Search for the cell housing the specified text and yield its [x, y] center coordinate. 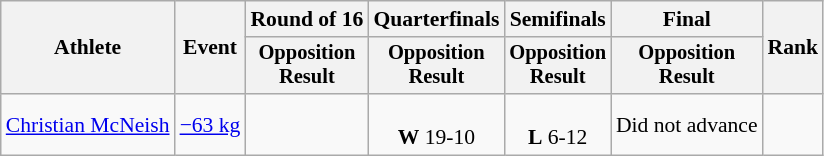
Christian McNeish [88, 124]
Semifinals [558, 19]
W 19-10 [436, 124]
Event [210, 48]
Round of 16 [306, 19]
Did not advance [687, 124]
Quarterfinals [436, 19]
L 6-12 [558, 124]
Final [687, 19]
−63 kg [210, 124]
Athlete [88, 48]
Rank [794, 48]
